Pinpoint the cell where the given text exists, returning its [x, y] midpoint coordinate. 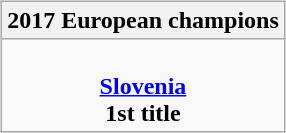
2017 European champions [144, 20]
Slovenia1st title [144, 85]
